Extract the [x, y] coordinate from the center of the cell holding the provided text.  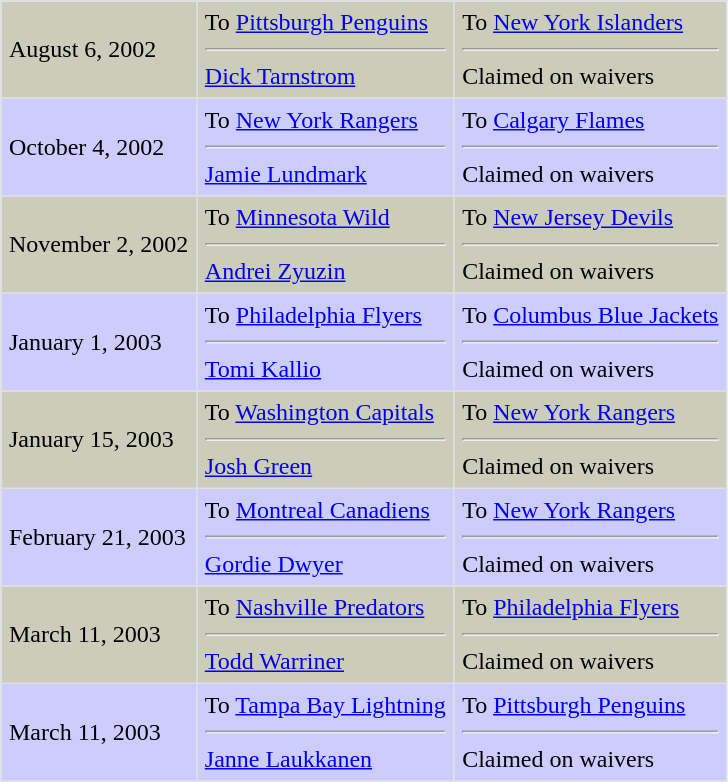
To New York Rangers Jamie Lundmark [326, 147]
January 15, 2003 [99, 440]
To Columbus Blue JacketsClaimed on waivers [590, 342]
To New Jersey DevilsClaimed on waivers [590, 245]
November 2, 2002 [99, 245]
To Tampa Bay Lightning Janne Laukkanen [326, 732]
To Pittsburgh Penguins Dick Tarnstrom [326, 50]
To Calgary Flames Claimed on waivers [590, 147]
To Washington CapitalsJosh Green [326, 440]
To New York Rangers Claimed on waivers [590, 537]
To Pittsburgh Penguins Claimed on waivers [590, 732]
To Montreal Canadiens Gordie Dwyer [326, 537]
To Philadelphia FlyersTomi Kallio [326, 342]
To New York RangersClaimed on waivers [590, 440]
October 4, 2002 [99, 147]
To Nashville Predators Todd Warriner [326, 635]
January 1, 2003 [99, 342]
August 6, 2002 [99, 50]
February 21, 2003 [99, 537]
To Philadelphia Flyers Claimed on waivers [590, 635]
To Minnesota WildAndrei Zyuzin [326, 245]
To New York Islanders Claimed on waivers [590, 50]
